Scan for the cell matching the given text and deliver its (x, y) coordinate at center. 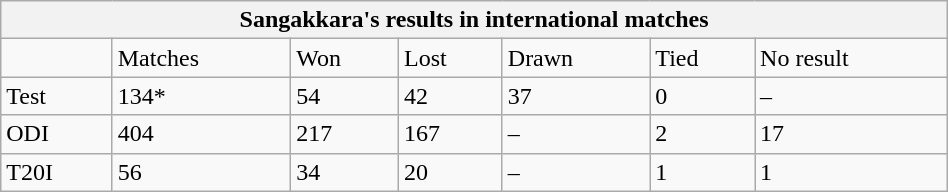
17 (852, 134)
20 (450, 172)
37 (576, 96)
42 (450, 96)
217 (345, 134)
T20I (56, 172)
56 (201, 172)
Sangakkara's results in international matches (474, 20)
404 (201, 134)
ODI (56, 134)
2 (702, 134)
Lost (450, 58)
54 (345, 96)
Tied (702, 58)
No result (852, 58)
Test (56, 96)
134* (201, 96)
34 (345, 172)
Won (345, 58)
Drawn (576, 58)
167 (450, 134)
0 (702, 96)
Matches (201, 58)
